Return (x, y) of the center of cell containing provided text 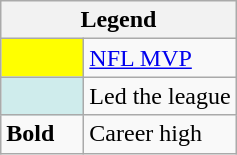
NFL MVP (160, 58)
Legend (118, 20)
Led the league (160, 96)
Career high (160, 134)
Bold (42, 134)
